Output the [X, Y] coordinate of the center of the cell containing the given text.  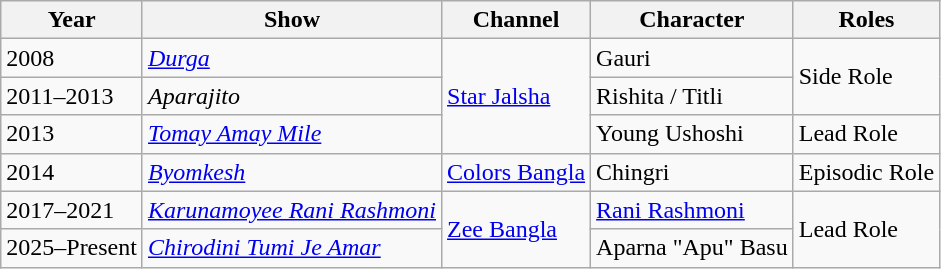
Character [692, 20]
Episodic Role [866, 172]
Show [292, 20]
2014 [72, 172]
Roles [866, 20]
2017–2021 [72, 210]
2008 [72, 58]
Durga [292, 58]
Star Jalsha [516, 96]
2013 [72, 134]
Side Role [866, 77]
2011–2013 [72, 96]
2025–Present [72, 248]
Byomkesh [292, 172]
Aparajito [292, 96]
Tomay Amay Mile [292, 134]
Colors Bangla [516, 172]
Young Ushoshi [692, 134]
Channel [516, 20]
Aparna "Apu" Basu [692, 248]
Rani Rashmoni [692, 210]
Chingri [692, 172]
Year [72, 20]
Zee Bangla [516, 229]
Rishita / Titli [692, 96]
Karunamoyee Rani Rashmoni [292, 210]
Gauri [692, 58]
Chirodini Tumi Je Amar [292, 248]
